Pinpoint the cell where the given text exists, returning its (X, Y) midpoint coordinate. 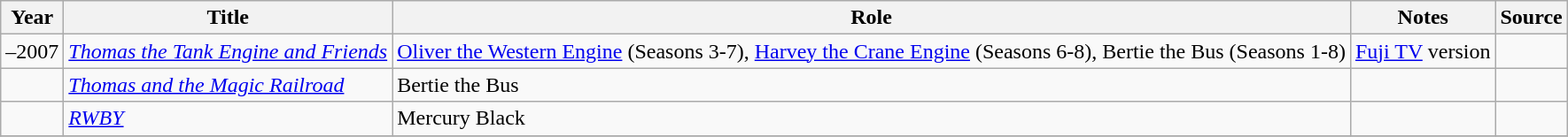
Bertie the Bus (872, 85)
Oliver the Western Engine (Seasons 3-7), Harvey the Crane Engine (Seasons 6-8), Bertie the Bus (Seasons 1-8) (872, 51)
Notes (1423, 18)
Role (872, 18)
Fuji TV version (1423, 51)
Year (32, 18)
–2007 (32, 51)
Title (229, 18)
Mercury Black (872, 118)
Thomas the Tank Engine and Friends (229, 51)
Source (1531, 18)
Thomas and the Magic Railroad (229, 85)
RWBY (229, 118)
